Provide the [X, Y] coordinate of the cell's center where the given text is located.  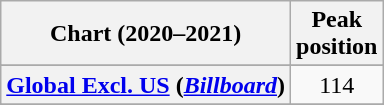
114 [337, 85]
Global Excl. US (Billboard) [146, 85]
Peakposition [337, 34]
Chart (2020–2021) [146, 34]
